Return [X, Y] of the center of cell containing provided text 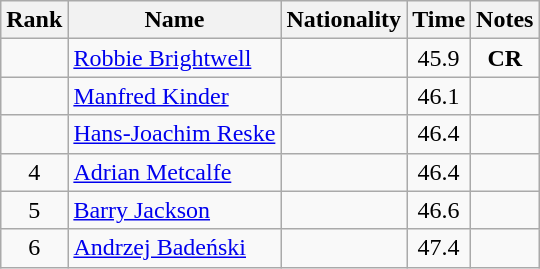
Time [439, 20]
Rank [34, 20]
6 [34, 248]
CR [505, 58]
47.4 [439, 248]
Robbie Brightwell [174, 58]
46.6 [439, 210]
5 [34, 210]
4 [34, 172]
Barry Jackson [174, 210]
Nationality [344, 20]
Notes [505, 20]
45.9 [439, 58]
Name [174, 20]
Adrian Metcalfe [174, 172]
Andrzej Badeński [174, 248]
Hans-Joachim Reske [174, 134]
Manfred Kinder [174, 96]
46.1 [439, 96]
